From the cell containing the given text, extract its center point as [X, Y] coordinate. 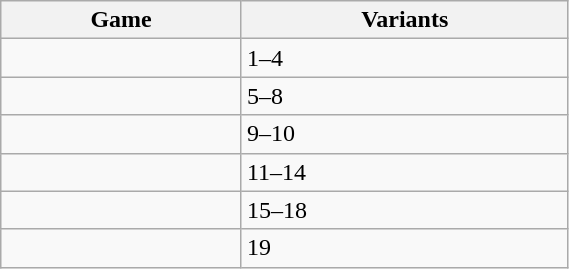
5–8 [404, 96]
9–10 [404, 134]
15–18 [404, 210]
11–14 [404, 172]
Variants [404, 20]
Game [122, 20]
1–4 [404, 58]
19 [404, 248]
